For the text-containing cell, return its midpoint in (x, y) coordinate format. 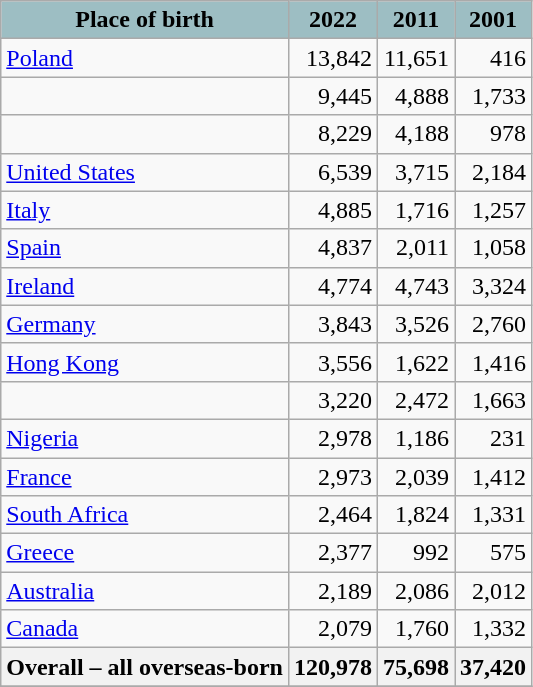
3,556 (332, 362)
2,464 (332, 515)
231 (494, 438)
Germany (145, 324)
1,733 (494, 96)
1,332 (494, 629)
978 (494, 134)
3,715 (416, 172)
416 (494, 58)
2,011 (416, 248)
2,377 (332, 553)
Australia (145, 591)
1,622 (416, 362)
2,472 (416, 400)
Italy (145, 210)
Canada (145, 629)
2,086 (416, 591)
1,663 (494, 400)
2011 (416, 20)
1,760 (416, 629)
France (145, 477)
120,978 (332, 667)
2022 (332, 20)
3,526 (416, 324)
1,716 (416, 210)
1,412 (494, 477)
2,184 (494, 172)
4,888 (416, 96)
2,012 (494, 591)
4,885 (332, 210)
4,774 (332, 286)
United States (145, 172)
Place of birth (145, 20)
1,186 (416, 438)
13,842 (332, 58)
3,843 (332, 324)
2,973 (332, 477)
Greece (145, 553)
Ireland (145, 286)
Nigeria (145, 438)
4,743 (416, 286)
2,189 (332, 591)
1,416 (494, 362)
992 (416, 553)
1,058 (494, 248)
Overall – all overseas-born (145, 667)
2,978 (332, 438)
9,445 (332, 96)
6,539 (332, 172)
8,229 (332, 134)
1,257 (494, 210)
Poland (145, 58)
1,331 (494, 515)
2,760 (494, 324)
37,420 (494, 667)
4,837 (332, 248)
Hong Kong (145, 362)
2,039 (416, 477)
Spain (145, 248)
South Africa (145, 515)
3,220 (332, 400)
4,188 (416, 134)
2,079 (332, 629)
75,698 (416, 667)
575 (494, 553)
1,824 (416, 515)
3,324 (494, 286)
2001 (494, 20)
11,651 (416, 58)
